Return (X, Y) of the center of cell containing provided text 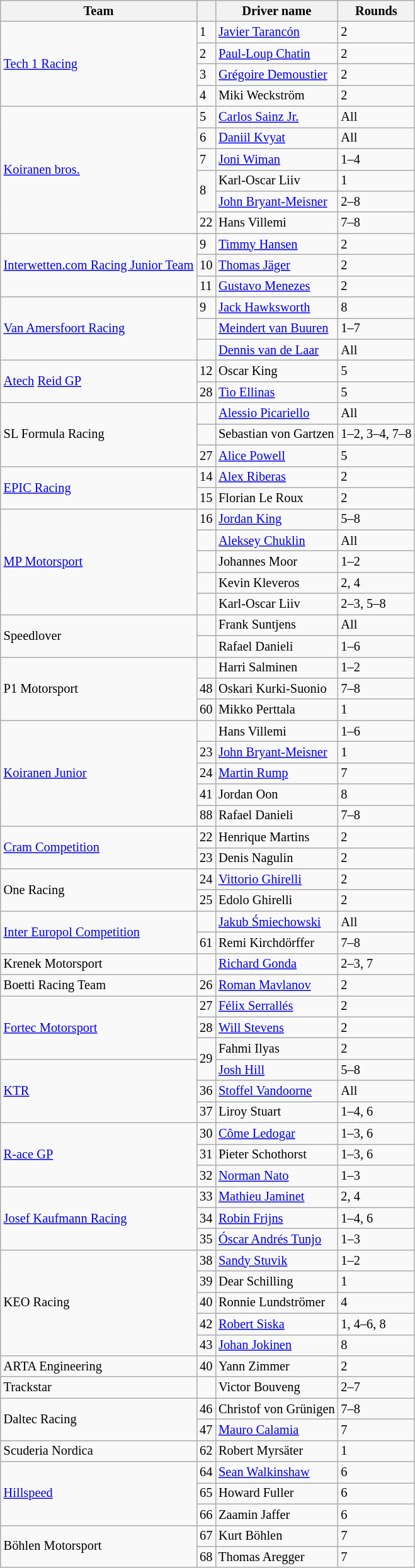
Denis Nagulin (276, 858)
Josh Hill (276, 1070)
Oskari Kurki-Suonio (276, 688)
Pieter Schothorst (276, 1155)
Interwetten.com Racing Junior Team (98, 266)
Miki Weckström (276, 96)
ARTA Engineering (98, 1366)
Thomas Aregger (276, 1557)
Mathieu Jaminet (276, 1197)
36 (206, 1091)
Mikko Perttala (276, 710)
Team (98, 11)
Sebastian von Gartzen (276, 434)
Meindert van Buuren (276, 328)
KEO Racing (98, 1302)
35 (206, 1239)
16 (206, 519)
Koiranen Junior (98, 773)
15 (206, 498)
2–7 (376, 1387)
R-ace GP (98, 1154)
Daltec Racing (98, 1420)
33 (206, 1197)
Côme Ledogar (276, 1133)
Carlos Sainz Jr. (276, 117)
48 (206, 688)
10 (206, 265)
1–2, 3–4, 7–8 (376, 434)
Böhlen Motorsport (98, 1547)
Kurt Böhlen (276, 1536)
Tech 1 Racing (98, 64)
1–4 (376, 159)
Van Amersfoort Racing (98, 328)
Atech Reid GP (98, 381)
Félix Serrallés (276, 1006)
Alex Riberas (276, 477)
25 (206, 900)
65 (206, 1493)
Fahmi Ilyas (276, 1049)
2–3, 5–8 (376, 604)
Kevin Kleveros (276, 583)
64 (206, 1472)
11 (206, 286)
Norman Nato (276, 1175)
Dear Schilling (276, 1282)
60 (206, 710)
Henrique Martins (276, 837)
88 (206, 815)
P1 Motorsport (98, 688)
Daniil Kvyat (276, 138)
Johan Jokinen (276, 1345)
Frank Suntjens (276, 625)
42 (206, 1324)
Edolo Ghirelli (276, 900)
62 (206, 1451)
31 (206, 1155)
26 (206, 985)
Grégoire Demoustier (276, 74)
KTR (98, 1091)
Paul-Loup Chatin (276, 53)
39 (206, 1282)
Krenek Motorsport (98, 964)
66 (206, 1515)
Oscar King (276, 371)
2–8 (376, 201)
14 (206, 477)
Zaamin Jaffer (276, 1515)
Liroy Stuart (276, 1112)
Roman Mavlanov (276, 985)
3 (206, 74)
Christof von Grünigen (276, 1409)
61 (206, 943)
12 (206, 371)
Trackstar (98, 1387)
34 (206, 1218)
Richard Gonda (276, 964)
Stoffel Vandoorne (276, 1091)
Inter Europol Competition (98, 932)
43 (206, 1345)
37 (206, 1112)
Florian Le Roux (276, 498)
Boetti Racing Team (98, 985)
One Racing (98, 890)
Hillspeed (98, 1494)
Tio Ellinas (276, 392)
46 (206, 1409)
67 (206, 1536)
MP Motorsport (98, 561)
Scuderia Nordica (98, 1451)
Robin Frijns (276, 1218)
Rounds (376, 11)
Alice Powell (276, 456)
Gustavo Menezes (276, 286)
Óscar Andrés Tunjo (276, 1239)
Jakub Śmiechowski (276, 922)
1–7 (376, 328)
Ronnie Lundströmer (276, 1302)
29 (206, 1060)
Robert Myrsäter (276, 1451)
Martin Rump (276, 773)
Remi Kirchdörffer (276, 943)
68 (206, 1557)
2–3, 7 (376, 964)
Josef Kaufmann Racing (98, 1218)
Timmy Hansen (276, 244)
1, 4–6, 8 (376, 1324)
Koiranen bros. (98, 170)
Driver name (276, 11)
30 (206, 1133)
Cram Competition (98, 847)
EPIC Racing (98, 487)
Jack Hawksworth (276, 308)
Sandy Stuvik (276, 1260)
Victor Bouveng (276, 1387)
Aleksey Chuklin (276, 540)
Dennis van de Laar (276, 350)
Johannes Moor (276, 561)
Robert Siska (276, 1324)
Joni Wiman (276, 159)
Sean Walkinshaw (276, 1472)
Will Stevens (276, 1028)
32 (206, 1175)
SL Formula Racing (98, 434)
Harri Salminen (276, 668)
47 (206, 1430)
Mauro Calamia (276, 1430)
Alessio Picariello (276, 413)
Jordan King (276, 519)
41 (206, 795)
Howard Fuller (276, 1493)
Fortec Motorsport (98, 1027)
Vittorio Ghirelli (276, 879)
38 (206, 1260)
Yann Zimmer (276, 1366)
Thomas Jäger (276, 265)
Speedlover (98, 636)
Jordan Oon (276, 795)
Javier Tarancón (276, 32)
